Capture the cell that displays the provided text and extract its [x, y] central coordinate. 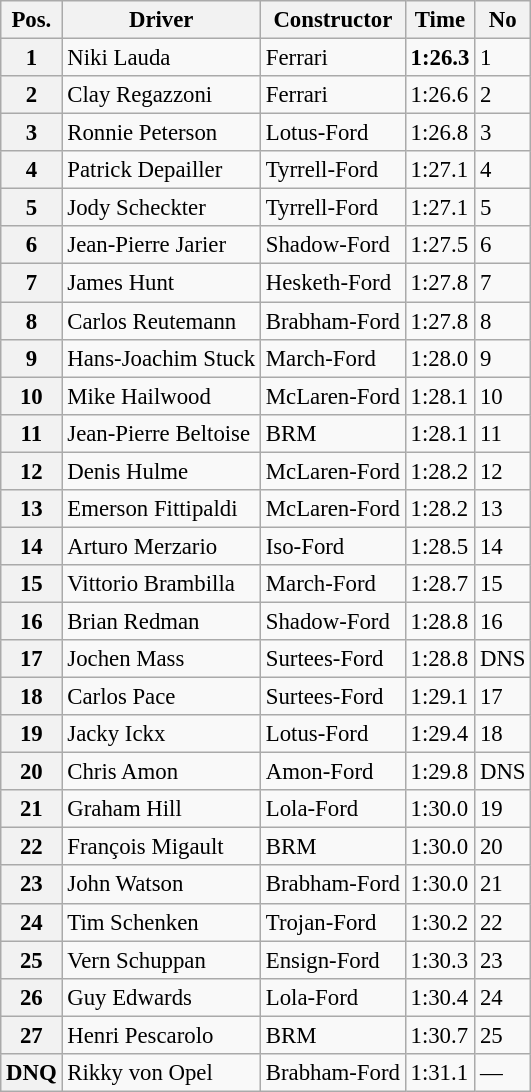
Henri Pescarolo [162, 1035]
Ensign-Ford [332, 960]
Mike Hailwood [162, 396]
Driver [162, 20]
Trojan-Ford [332, 922]
Jody Scheckter [162, 208]
Jochen Mass [162, 659]
Hans-Joachim Stuck [162, 358]
Brian Redman [162, 621]
John Watson [162, 885]
Jean-Pierre Beltoise [162, 433]
Hesketh-Ford [332, 283]
Rikky von Opel [162, 1073]
Tim Schenken [162, 922]
Carlos Reutemann [162, 321]
Constructor [332, 20]
Clay Regazzoni [162, 95]
1:30.4 [440, 997]
Jacky Ickx [162, 734]
Patrick Depailler [162, 170]
No [503, 20]
Vittorio Brambilla [162, 584]
1:30.3 [440, 960]
1:28.0 [440, 358]
Ronnie Peterson [162, 133]
Denis Hulme [162, 471]
Vern Schuppan [162, 960]
Iso-Ford [332, 546]
Amon-Ford [332, 772]
Guy Edwards [162, 997]
Graham Hill [162, 809]
1:26.8 [440, 133]
1:29.4 [440, 734]
1:28.5 [440, 546]
Niki Lauda [162, 58]
Arturo Merzario [162, 546]
Jean-Pierre Jarier [162, 245]
Carlos Pace [162, 697]
François Migault [162, 847]
1:29.8 [440, 772]
1:31.1 [440, 1073]
1:28.7 [440, 584]
1:26.3 [440, 58]
1:27.5 [440, 245]
1:30.2 [440, 922]
Chris Amon [162, 772]
26 [32, 997]
Time [440, 20]
Emerson Fittipaldi [162, 509]
1:26.6 [440, 95]
1:29.1 [440, 697]
Pos. [32, 20]
DNQ [32, 1073]
James Hunt [162, 283]
— [503, 1073]
27 [32, 1035]
1:30.7 [440, 1035]
